Search for the cell housing the specified text and yield its [x, y] center coordinate. 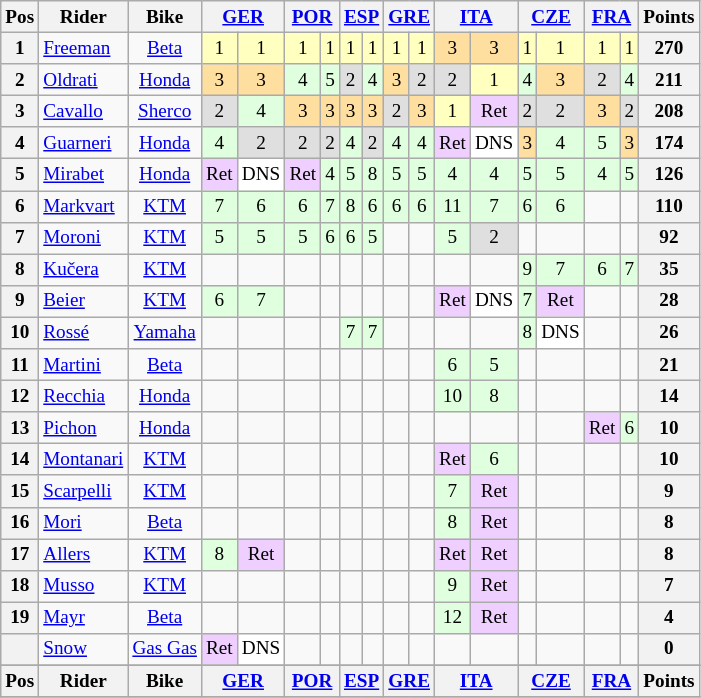
208 [669, 111]
Markvart [84, 206]
35 [669, 270]
16 [20, 523]
28 [669, 301]
Martini [84, 365]
Oldrati [84, 80]
17 [20, 554]
13 [20, 428]
Guarneri [84, 143]
110 [669, 206]
Yamaha [165, 333]
Beier [84, 301]
Mayr [84, 618]
Gas Gas [165, 649]
Mirabet [84, 175]
270 [669, 48]
Allers [84, 554]
92 [669, 238]
Kučera [84, 270]
Montanari [84, 460]
Moroni [84, 238]
26 [669, 333]
174 [669, 143]
126 [669, 175]
Recchia [84, 396]
Snow [84, 649]
21 [669, 365]
Rossé [84, 333]
Sherco [165, 111]
Pichon [84, 428]
Scarpelli [84, 491]
15 [20, 491]
Musso [84, 586]
19 [20, 618]
Cavallo [84, 111]
0 [669, 649]
Freeman [84, 48]
211 [669, 80]
18 [20, 586]
Mori [84, 523]
